Output the [x, y] coordinate of the center of the cell containing the given text.  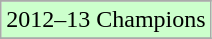
2012–13 Champions [106, 20]
